Provide the [x, y] coordinate of the cell's center where the given text is located.  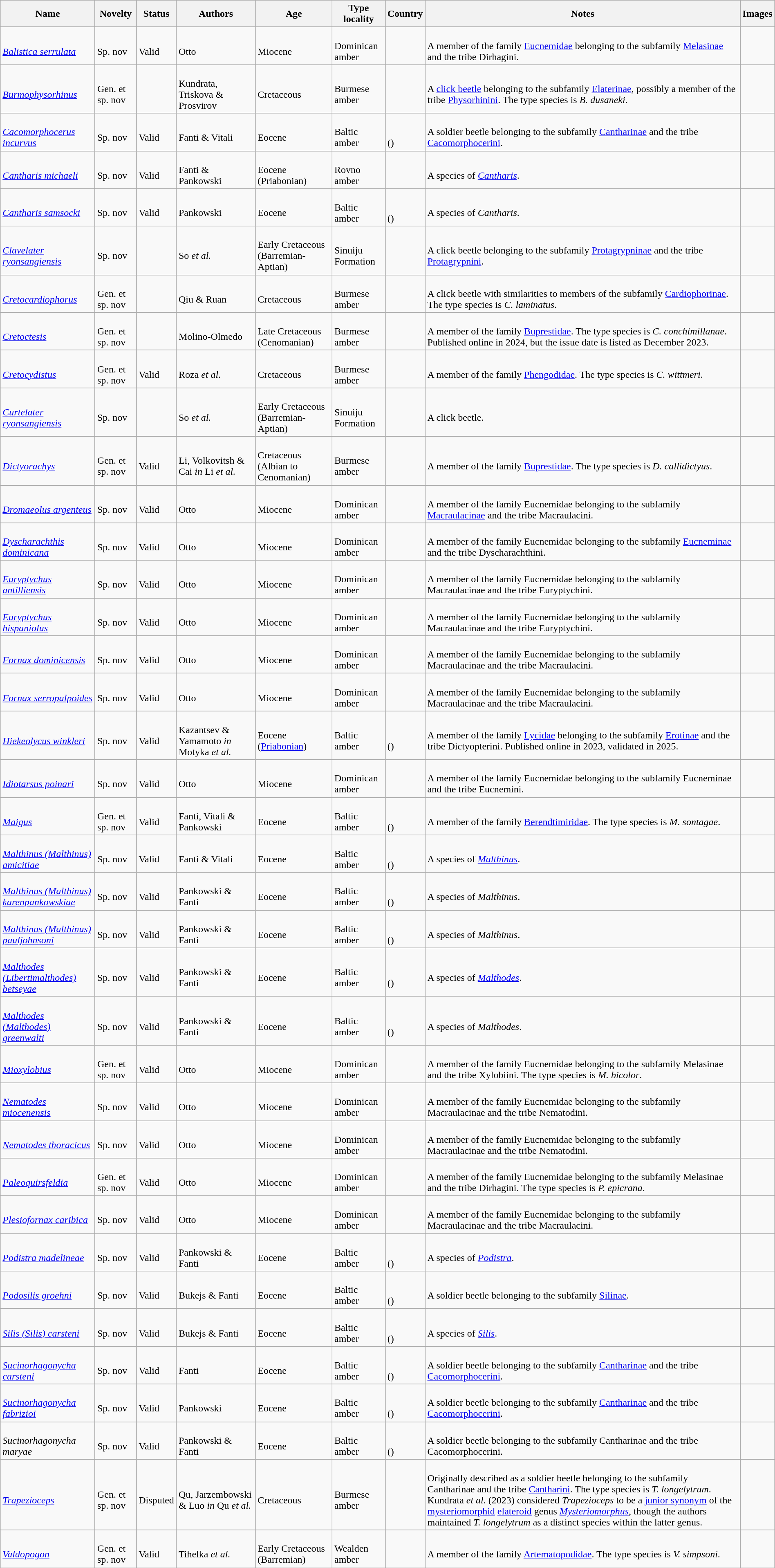
A member of the family Eucnemidae belonging to the subfamily Melasinae and the tribe Dirhagini. [583, 46]
Malthodes (Malthodes) greenwalti [48, 1021]
Name [48, 14]
A soldier beetle belonging to the subfamily Silinae. [583, 1290]
Qu, Jarzembowski & Luo in Qu et al. [216, 1495]
Sucinorhagonycha fabrizioi [48, 1403]
Disputed [157, 1495]
Li, Volkovitsh & Cai in Li et al. [216, 460]
Valdopogon [48, 1549]
Fanti, Vitali & Pankowski [216, 816]
Nematodes miocenensis [48, 1101]
Cacomorphocerus incurvus [48, 132]
Molino-Olmedo [216, 331]
A click beetle belonging to the subfamily Elaterinae, possibly a member of the tribe Physorhinini. The type species is B. dusaneki. [583, 89]
Country [405, 14]
Images [757, 14]
Plesiofornax caribica [48, 1215]
Status [157, 14]
Cretaceous (Albian to Cenomanian) [294, 460]
Dyscharachthis dominicana [48, 542]
Cantharis michaeli [48, 170]
Type locality [358, 14]
Podistra madelineae [48, 1252]
Sucinorhagonycha carsteni [48, 1365]
Silis (Silis) carsteni [48, 1328]
Euryptychus hispaniolus [48, 617]
Tihelka et al. [216, 1549]
Roza et al. [216, 369]
Trapezioceps [48, 1495]
Late Cretaceous (Cenomanian) [294, 331]
Balistica serrulata [48, 46]
A member of the family Eucnemidae belonging to the subfamily Melasinae and the tribe Dirhagini. The type species is P. epicrana. [583, 1177]
A species of Podistra. [583, 1252]
Rovno amber [358, 170]
Dromaeolus argenteus [48, 504]
A click beetle belonging to the subfamily Protagrypninae and the tribe Protagrypnini. [583, 250]
Clavelater ryonsangiensis [48, 250]
Kundrata, Triskova & Prosvirov [216, 89]
A member of the family Phengodidae. The type species is C. wittmeri. [583, 369]
A member of the family Eucnemidae belonging to the subfamily Melasinae and the tribe Xylobiini. The type species is M. bicolor. [583, 1064]
Qiu & Ruan [216, 294]
Malthinus (Malthinus) karenpankowskiae [48, 891]
Hiekeolycus winkleri [48, 735]
A member of the family Artematopodidae. The type species is V. simpsoni. [583, 1549]
Burmophysorhinus [48, 89]
Kazantsev & Yamamoto in Motyka et al. [216, 735]
A click beetle with similarities to members of the subfamily Cardiophorinae. The type species is C. laminatus. [583, 294]
Idiotarsus poinari [48, 778]
A click beetle. [583, 412]
Euryptychus antilliensis [48, 579]
Fornax dominicensis [48, 655]
Mioxylobius [48, 1064]
Cretocydistus [48, 369]
Paleoquirsfeldia [48, 1177]
Malthinus (Malthinus) amicitiae [48, 854]
Malthinus (Malthinus) pauljohnsoni [48, 929]
Notes [583, 14]
A member of the family Eucnemidae belonging to the subfamily Eucneminae and the tribe Dyscharachthini. [583, 542]
Sucinorhagonycha maryae [48, 1440]
Fanti [216, 1365]
Fanti & Pankowski [216, 170]
A member of the family Berendtimiridae. The type species is M. sontagae. [583, 816]
Fornax serropalpoides [48, 692]
Authors [216, 14]
Curtelater ryonsangiensis [48, 412]
Maigus [48, 816]
Cantharis samsocki [48, 207]
A member of the family Buprestidae. The type species is D. callidictyus. [583, 460]
Age [294, 14]
Dictyorachys [48, 460]
Cretocardiophorus [48, 294]
Wealden amber [358, 1549]
Malthodes (Libertimalthodes) betseyae [48, 972]
Cretoctesis [48, 331]
A species of Silis. [583, 1328]
A member of the family Eucnemidae belonging to the subfamily Eucneminae and the tribe Eucnemini. [583, 778]
Nematodes thoracicus [48, 1139]
Early Cretaceous (Barremian) [294, 1549]
A member of the family Buprestidae. The type species is C. conchimillanae. Published online in 2024, but the issue date is listed as December 2023. [583, 331]
A member of the family Lycidae belonging to the subfamily Erotinae and the tribe Dictyopterini. Published online in 2023, validated in 2025. [583, 735]
Podosilis groehni [48, 1290]
Novelty [115, 14]
